For the text-containing cell, return its midpoint in [X, Y] coordinate format. 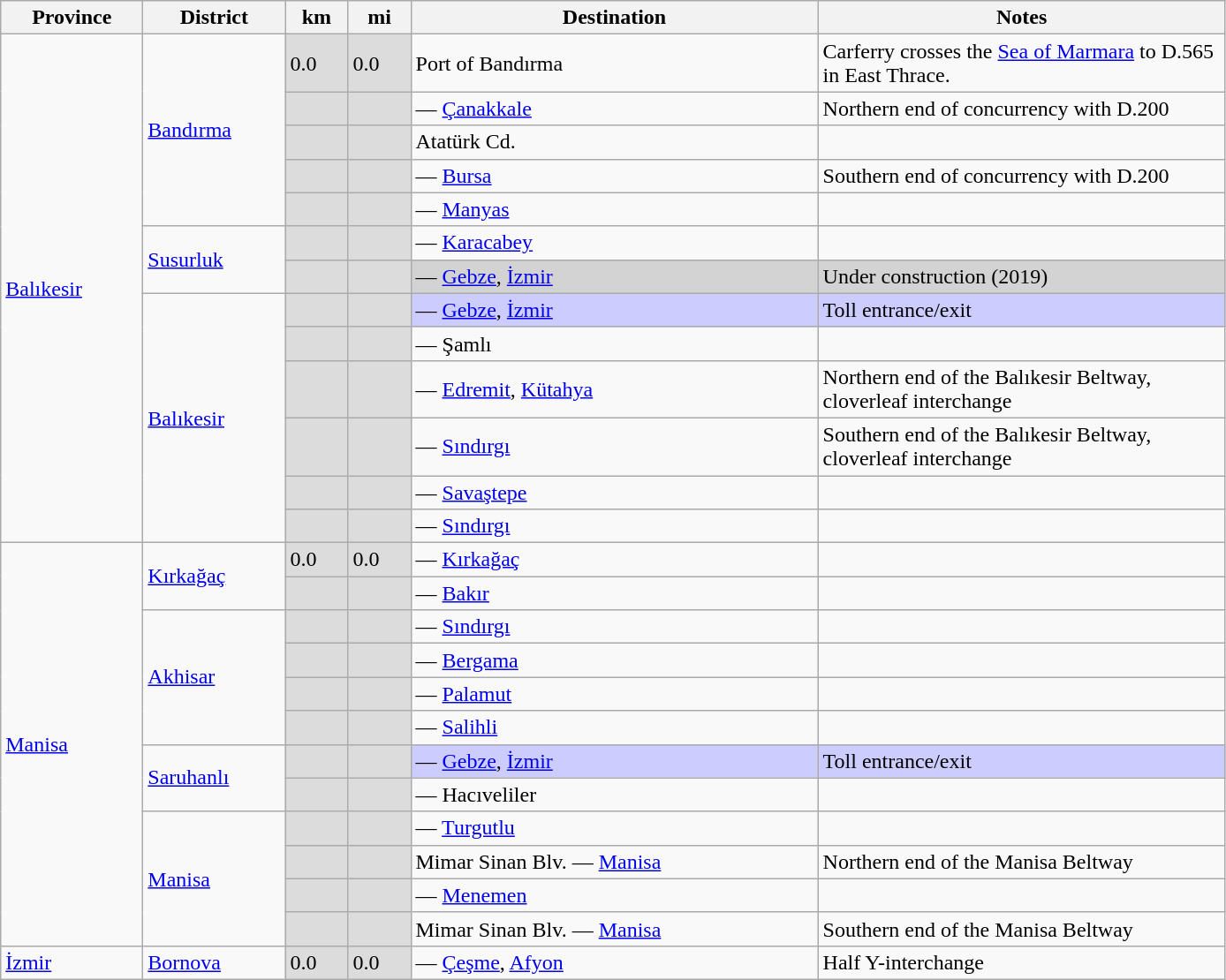
Province [72, 18]
— Karacabey [615, 243]
— Bergama [615, 660]
Bandırma [214, 131]
— Menemen [615, 895]
Northern end of the Manisa Beltway [1021, 862]
Notes [1021, 18]
Northern end of concurrency with D.200 [1021, 109]
Southern end of the Balıkesir Beltway, cloverleaf interchange [1021, 447]
Carferry crosses the Sea of Marmara to D.565 in East Thrace. [1021, 64]
— Manyas [615, 209]
— Palamut [615, 694]
km [316, 18]
mi [380, 18]
— Salihli [615, 727]
Susurluk [214, 260]
Atatürk Cd. [615, 142]
— Çeşme, Afyon [615, 962]
Kırkağaç [214, 577]
Port of Bandırma [615, 64]
Southern end of concurrency with D.200 [1021, 176]
— Şamlı [615, 343]
— Çanakkale [615, 109]
Southern end of the Manisa Beltway [1021, 929]
İzmir [72, 962]
Bornova [214, 962]
Half Y-interchange [1021, 962]
Northern end of the Balıkesir Beltway, cloverleaf interchange [1021, 388]
— Bursa [615, 176]
— Hacıveliler [615, 795]
District [214, 18]
— Savaştepe [615, 492]
— Kırkağaç [615, 560]
— Edremit, Kütahya [615, 388]
Destination [615, 18]
Saruhanlı [214, 778]
Akhisar [214, 677]
— Bakır [615, 593]
— Turgutlu [615, 828]
Under construction (2019) [1021, 276]
